From the cell containing the given text, extract its center point as (X, Y) coordinate. 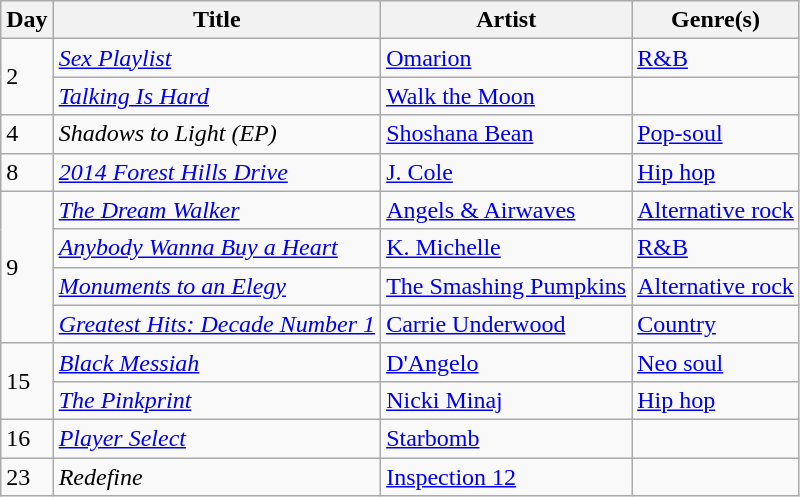
2014 Forest Hills Drive (216, 172)
Monuments to an Elegy (216, 286)
The Pinkprint (216, 400)
8 (27, 172)
D'Angelo (506, 362)
Shoshana Bean (506, 134)
Omarion (506, 58)
Anybody Wanna Buy a Heart (216, 248)
Walk the Moon (506, 96)
Title (216, 20)
Neo soul (716, 362)
Artist (506, 20)
K. Michelle (506, 248)
2 (27, 77)
Day (27, 20)
9 (27, 267)
Shadows to Light (EP) (216, 134)
The Smashing Pumpkins (506, 286)
4 (27, 134)
23 (27, 477)
Player Select (216, 438)
Country (716, 324)
15 (27, 381)
Redefine (216, 477)
Nicki Minaj (506, 400)
Angels & Airwaves (506, 210)
Greatest Hits: Decade Number 1 (216, 324)
16 (27, 438)
Pop-soul (716, 134)
Carrie Underwood (506, 324)
Talking Is Hard (216, 96)
Starbomb (506, 438)
The Dream Walker (216, 210)
Sex Playlist (216, 58)
Genre(s) (716, 20)
Inspection 12 (506, 477)
J. Cole (506, 172)
Black Messiah (216, 362)
